For the text-containing cell, return its midpoint in [X, Y] coordinate format. 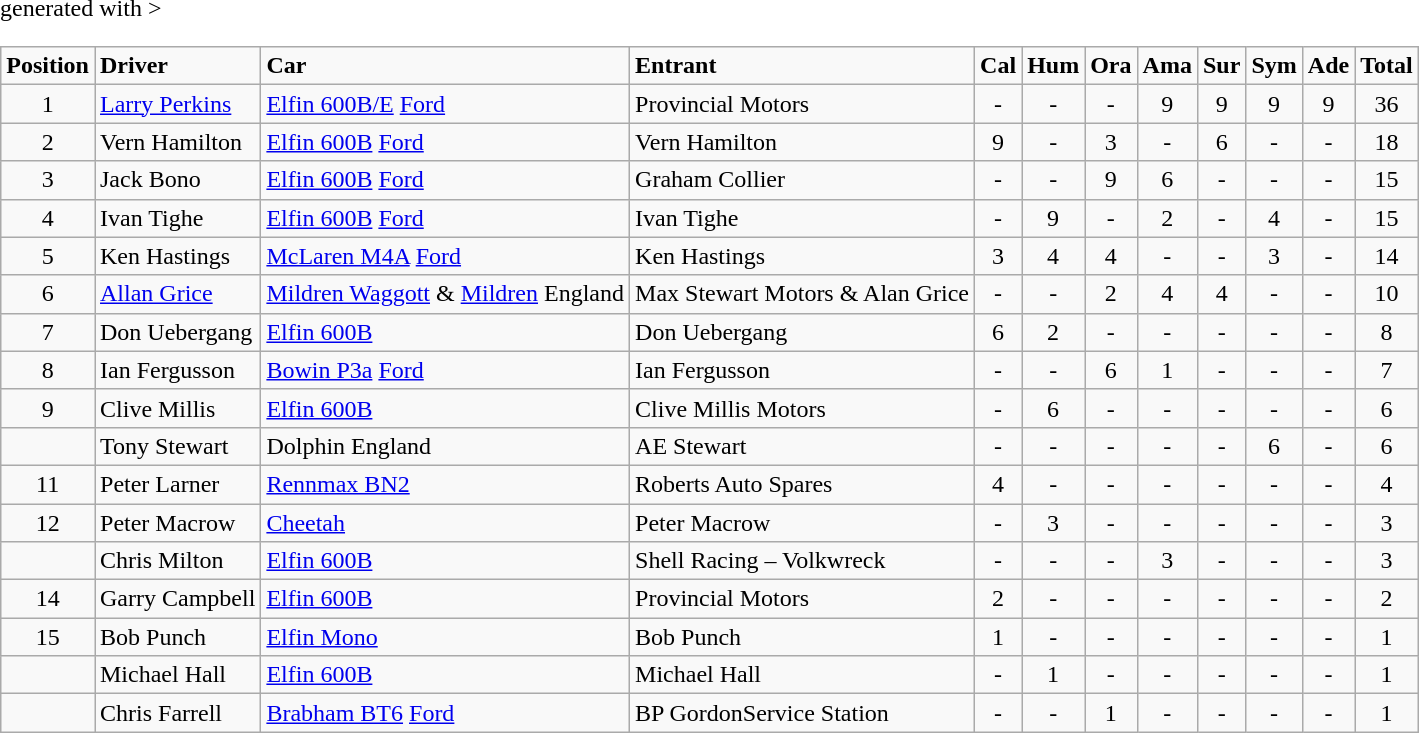
Rennmax BN2 [446, 484]
11 [48, 484]
Max Stewart Motors & Alan Grice [802, 294]
12 [48, 523]
BP GordonService Station [802, 713]
Sur [1221, 66]
Elfin 600B/E Ford [446, 104]
Graham Collier [802, 180]
AE Stewart [802, 446]
18 [1387, 142]
Total [1387, 66]
Cheetah [446, 523]
Clive Millis Motors [802, 408]
Peter Larner [177, 484]
Ade [1328, 66]
Cal [998, 66]
36 [1387, 104]
Chris Farrell [177, 713]
Shell Racing – Volkwreck [802, 561]
10 [1387, 294]
5 [48, 256]
Chris Milton [177, 561]
Ama [1167, 66]
Hum [1054, 66]
Garry Campbell [177, 599]
Car [446, 66]
Dolphin England [446, 446]
Jack Bono [177, 180]
Bowin P3a Ford [446, 370]
Roberts Auto Spares [802, 484]
Elfin Mono [446, 637]
Position [48, 66]
Ora [1111, 66]
Clive Millis [177, 408]
Larry Perkins [177, 104]
Sym [1274, 66]
Allan Grice [177, 294]
Entrant [802, 66]
Tony Stewart [177, 446]
Brabham BT6 Ford [446, 713]
Driver [177, 66]
McLaren M4A Ford [446, 256]
Mildren Waggott & Mildren England [446, 294]
